Scan for the cell matching the given text and deliver its (X, Y) coordinate at center. 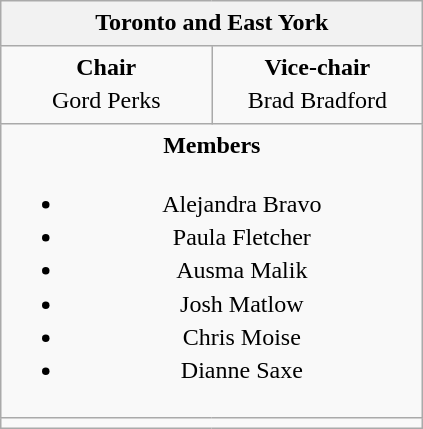
MembersAlejandra BravoPaula FletcherAusma MalikJosh MatlowChris MoiseDianne Saxe (212, 271)
ChairGord Perks (106, 84)
Vice-chairBrad Bradford (318, 84)
Toronto and East York (212, 24)
